Locate the cell with the specified text and output its [X, Y] center coordinate. 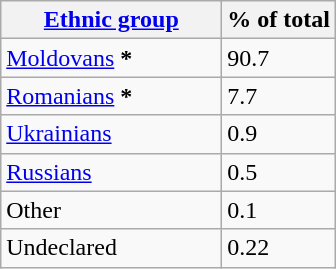
Ethnic group [112, 20]
Ukrainians [112, 134]
0.22 [279, 248]
7.7 [279, 96]
0.9 [279, 134]
0.5 [279, 172]
Moldovans * [112, 58]
Undeclared [112, 248]
Other [112, 210]
% of total [279, 20]
0.1 [279, 210]
Romanians * [112, 96]
90.7 [279, 58]
Russians [112, 172]
